Return (x, y) of the center of cell containing provided text 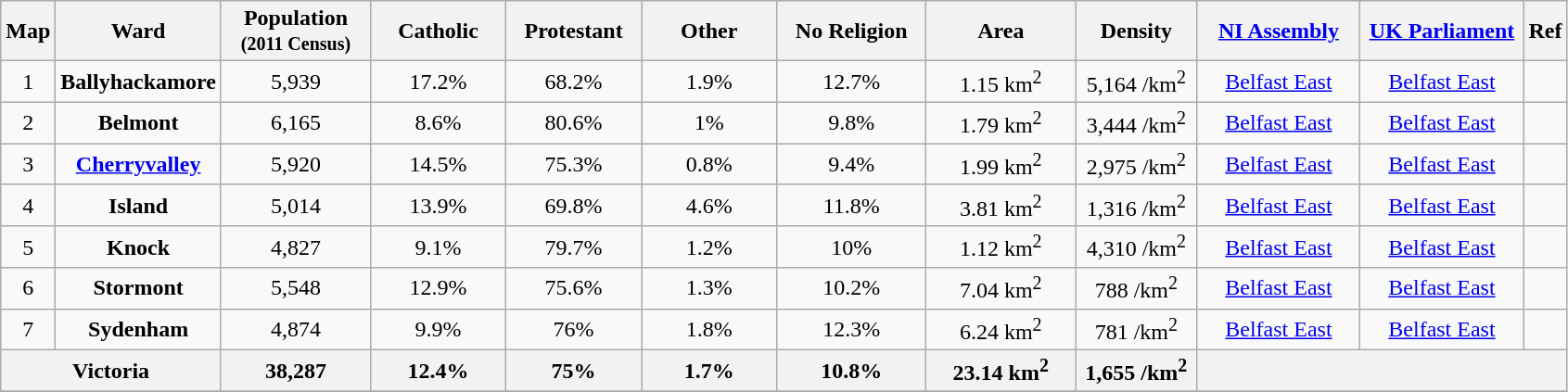
2,975 /km2 (1137, 165)
UK Parliament (1442, 32)
12.7% (851, 82)
6,165 (295, 122)
9.4% (851, 165)
4,310 /km2 (1137, 247)
Ref (1545, 32)
Stormont (139, 289)
13.9% (438, 206)
Other (709, 32)
5,014 (295, 206)
4,827 (295, 247)
79.7% (574, 247)
5 (28, 247)
788 /km2 (1137, 289)
11.8% (851, 206)
76% (574, 330)
5,939 (295, 82)
Density (1137, 32)
3 (28, 165)
75.3% (574, 165)
1.7% (709, 371)
1.3% (709, 289)
1 (28, 82)
Belmont (139, 122)
1% (709, 122)
1.15 km2 (1001, 82)
6 (28, 289)
23.14 km2 (1001, 371)
1.2% (709, 247)
Area (1001, 32)
5,548 (295, 289)
68.2% (574, 82)
75.6% (574, 289)
17.2% (438, 82)
14.5% (438, 165)
1.12 km2 (1001, 247)
7.04 km2 (1001, 289)
1,316 /km2 (1137, 206)
No Religion (851, 32)
1.9% (709, 82)
Map (28, 32)
4,874 (295, 330)
781 /km2 (1137, 330)
4 (28, 206)
10.2% (851, 289)
0.8% (709, 165)
Protestant (574, 32)
10.8% (851, 371)
Population (2011 Census) (295, 32)
1.79 km2 (1001, 122)
9.9% (438, 330)
Ward (139, 32)
4.6% (709, 206)
Knock (139, 247)
1.99 km2 (1001, 165)
5,920 (295, 165)
8.6% (438, 122)
2 (28, 122)
9.8% (851, 122)
69.8% (574, 206)
75% (574, 371)
38,287 (295, 371)
6.24 km2 (1001, 330)
80.6% (574, 122)
Sydenham (139, 330)
3.81 km2 (1001, 206)
1.8% (709, 330)
Victoria (111, 371)
Cherryvalley (139, 165)
5,164 /km2 (1137, 82)
7 (28, 330)
12.3% (851, 330)
12.4% (438, 371)
9.1% (438, 247)
3,444 /km2 (1137, 122)
Island (139, 206)
12.9% (438, 289)
1,655 /km2 (1137, 371)
NI Assembly (1279, 32)
Ballyhackamore (139, 82)
Catholic (438, 32)
10% (851, 247)
